Search for the cell housing the specified text and yield its (X, Y) center coordinate. 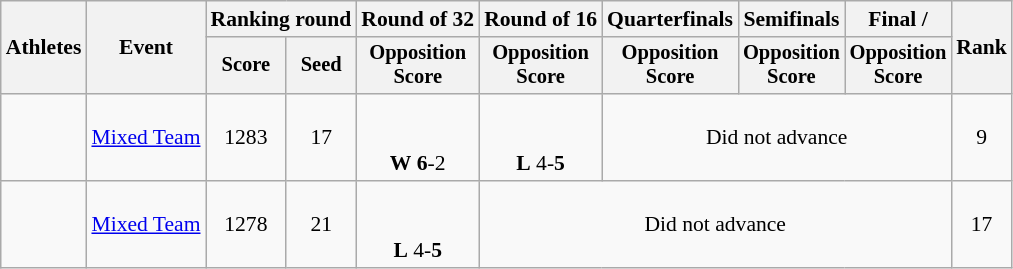
1278 (246, 224)
Rank (982, 48)
Ranking round (282, 19)
1283 (246, 138)
Athletes (44, 48)
Final / (898, 19)
Seed (321, 66)
9 (982, 138)
W 6-2 (418, 138)
Score (246, 66)
Event (146, 48)
21 (321, 224)
Quarterfinals (670, 19)
Round of 16 (540, 19)
Semifinals (792, 19)
Round of 32 (418, 19)
